Provide the (x, y) coordinate of the cell's center where the given text is located.  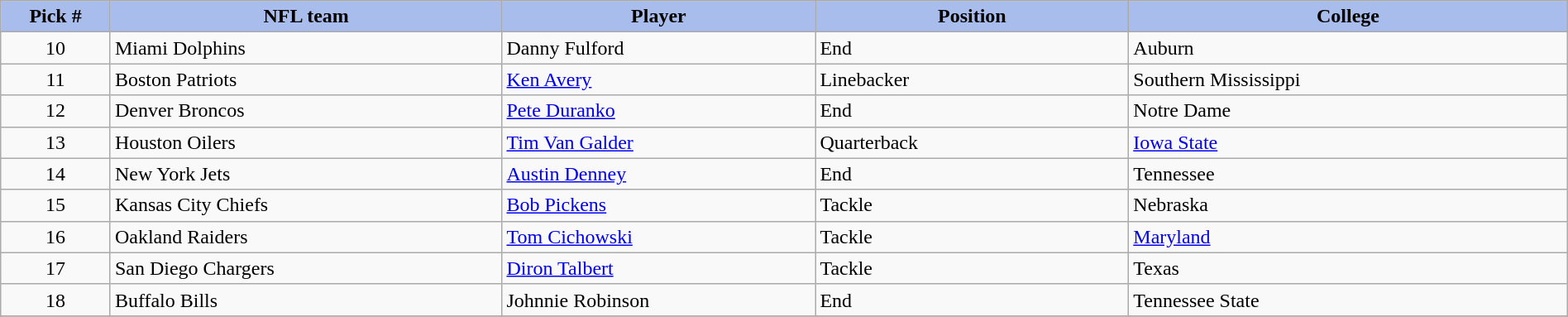
Johnnie Robinson (658, 300)
Miami Dolphins (306, 48)
16 (56, 237)
Tennessee State (1348, 300)
Tennessee (1348, 174)
Oakland Raiders (306, 237)
Bob Pickens (658, 205)
17 (56, 268)
Tim Van Galder (658, 142)
Linebacker (973, 79)
18 (56, 300)
Pick # (56, 17)
Position (973, 17)
12 (56, 111)
Kansas City Chiefs (306, 205)
Boston Patriots (306, 79)
Danny Fulford (658, 48)
New York Jets (306, 174)
Player (658, 17)
Houston Oilers (306, 142)
Denver Broncos (306, 111)
Iowa State (1348, 142)
11 (56, 79)
College (1348, 17)
Maryland (1348, 237)
10 (56, 48)
Ken Avery (658, 79)
NFL team (306, 17)
15 (56, 205)
Quarterback (973, 142)
14 (56, 174)
San Diego Chargers (306, 268)
Tom Cichowski (658, 237)
Notre Dame (1348, 111)
Pete Duranko (658, 111)
Diron Talbert (658, 268)
13 (56, 142)
Texas (1348, 268)
Buffalo Bills (306, 300)
Auburn (1348, 48)
Austin Denney (658, 174)
Nebraska (1348, 205)
Southern Mississippi (1348, 79)
